Provide the (X, Y) coordinate of the cell's center where the given text is located.  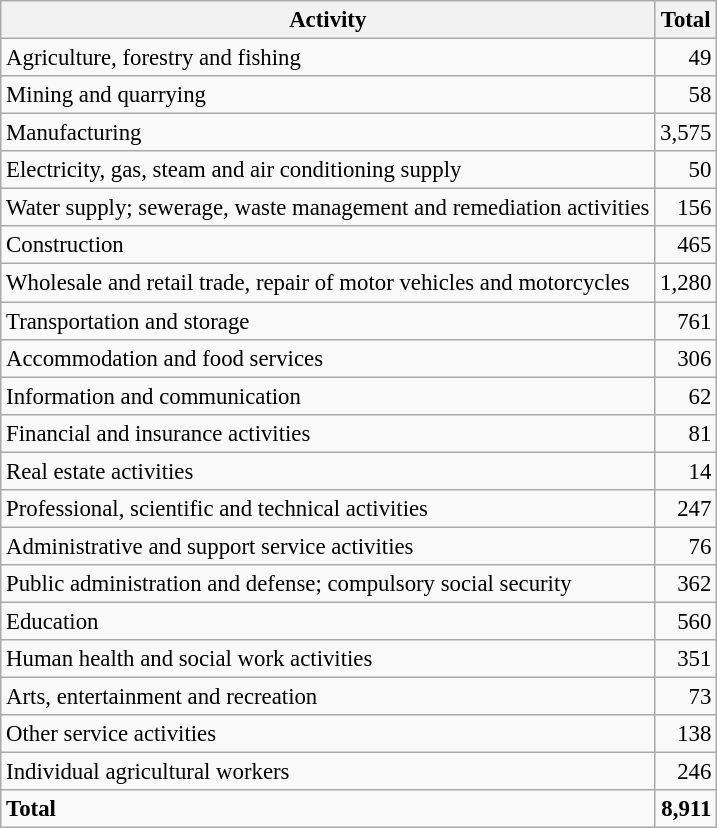
156 (686, 208)
Construction (328, 245)
138 (686, 734)
246 (686, 772)
247 (686, 509)
Professional, scientific and technical activities (328, 509)
Agriculture, forestry and fishing (328, 58)
761 (686, 321)
Information and communication (328, 396)
Electricity, gas, steam and air conditioning supply (328, 170)
3,575 (686, 133)
362 (686, 584)
Accommodation and food services (328, 358)
50 (686, 170)
76 (686, 546)
Activity (328, 20)
Financial and insurance activities (328, 433)
Education (328, 621)
8,911 (686, 809)
14 (686, 471)
73 (686, 697)
Public administration and defense; compulsory social security (328, 584)
Wholesale and retail trade, repair of motor vehicles and motorcycles (328, 283)
351 (686, 659)
81 (686, 433)
Individual agricultural workers (328, 772)
465 (686, 245)
Real estate activities (328, 471)
Water supply; sewerage, waste management and remediation activities (328, 208)
Arts, entertainment and recreation (328, 697)
306 (686, 358)
62 (686, 396)
Transportation and storage (328, 321)
Other service activities (328, 734)
Administrative and support service activities (328, 546)
49 (686, 58)
58 (686, 95)
1,280 (686, 283)
Human health and social work activities (328, 659)
560 (686, 621)
Manufacturing (328, 133)
Mining and quarrying (328, 95)
